Identify which cell holds the provided text, then report its [x, y] central coordinate. 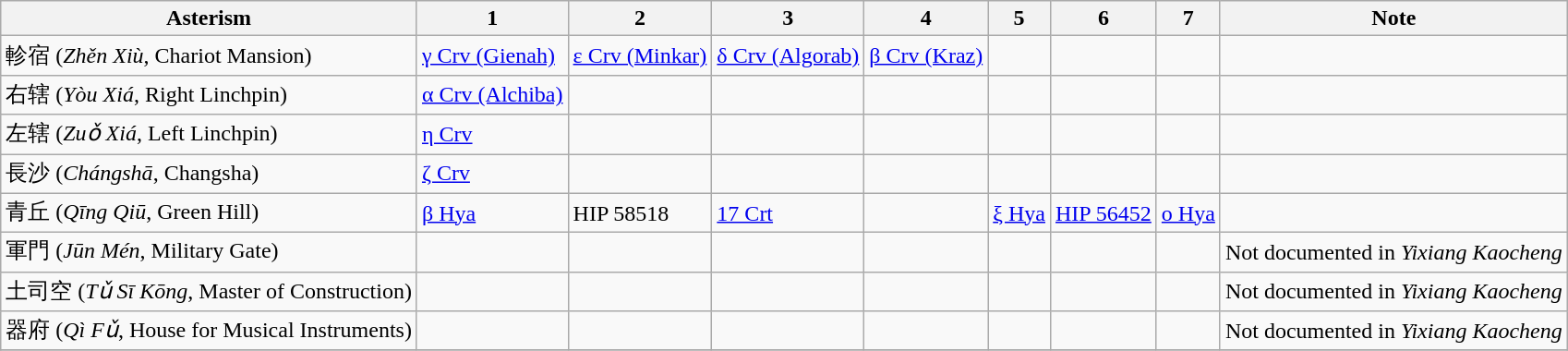
ξ Hya [1019, 212]
HIP 56452 [1103, 212]
長沙 (Chángshā, Changsha) [209, 174]
δ Crv (Algorab) [789, 55]
2 [640, 18]
3 [789, 18]
5 [1019, 18]
4 [926, 18]
軫宿 (Zhěn Xiù, Chariot Mansion) [209, 55]
Asterism [209, 18]
α Crv (Alchiba) [492, 94]
右辖 (Yòu Xiá, Right Linchpin) [209, 94]
β Hya [492, 212]
土司空 (Tǔ Sī Kōng, Master of Construction) [209, 292]
器府 (Qì Fǔ, House for Musical Instruments) [209, 331]
η Crv [492, 135]
β Crv (Kraz) [926, 55]
左辖 (Zuǒ Xiá, Left Linchpin) [209, 135]
γ Crv (Gienah) [492, 55]
HIP 58518 [640, 212]
6 [1103, 18]
1 [492, 18]
Note [1393, 18]
ζ Crv [492, 174]
ε Crv (Minkar) [640, 55]
ο Hya [1188, 212]
7 [1188, 18]
17 Crt [789, 212]
青丘 (Qīng Qiū, Green Hill) [209, 212]
軍門 (Jūn Mén, Military Gate) [209, 253]
